Return [x, y] of the center of cell containing provided text 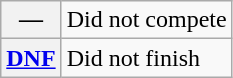
Did not finish [146, 58]
— [31, 20]
DNF [31, 58]
Did not compete [146, 20]
